Locate the cell with the specified text and output its (X, Y) center coordinate. 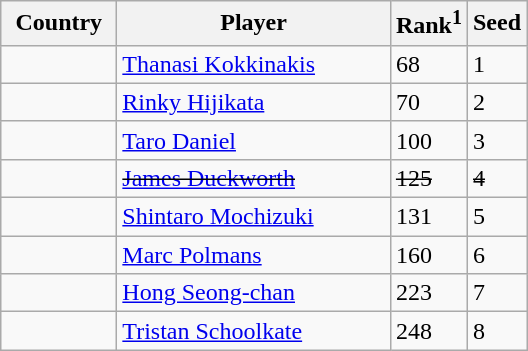
Tristan Schoolkate (254, 331)
James Duckworth (254, 178)
7 (496, 293)
131 (428, 217)
Player (254, 24)
1 (496, 64)
Rinky Hijikata (254, 102)
3 (496, 140)
160 (428, 255)
70 (428, 102)
Thanasi Kokkinakis (254, 64)
Rank1 (428, 24)
248 (428, 331)
100 (428, 140)
Marc Polmans (254, 255)
Seed (496, 24)
Country (59, 24)
Shintaro Mochizuki (254, 217)
223 (428, 293)
8 (496, 331)
6 (496, 255)
125 (428, 178)
Hong Seong-chan (254, 293)
68 (428, 64)
4 (496, 178)
Taro Daniel (254, 140)
5 (496, 217)
2 (496, 102)
